Locate the cell with the specified text and output its [x, y] center coordinate. 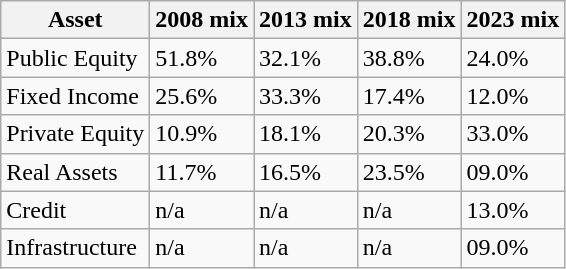
23.5% [409, 172]
20.3% [409, 134]
32.1% [306, 58]
33.0% [513, 134]
2013 mix [306, 20]
33.3% [306, 96]
Public Equity [76, 58]
38.8% [409, 58]
2023 mix [513, 20]
17.4% [409, 96]
25.6% [202, 96]
13.0% [513, 210]
12.0% [513, 96]
2008 mix [202, 20]
Private Equity [76, 134]
24.0% [513, 58]
Credit [76, 210]
10.9% [202, 134]
11.7% [202, 172]
Asset [76, 20]
51.8% [202, 58]
16.5% [306, 172]
Fixed Income [76, 96]
2018 mix [409, 20]
Real Assets [76, 172]
18.1% [306, 134]
Infrastructure [76, 248]
